Pinpoint the cell where the given text exists, returning its (X, Y) midpoint coordinate. 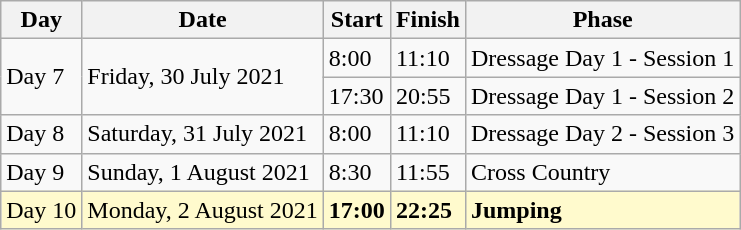
17:00 (356, 210)
Finish (428, 20)
Day 7 (42, 77)
11:55 (428, 172)
Friday, 30 July 2021 (203, 77)
Date (203, 20)
Day (42, 20)
Day 8 (42, 134)
22:25 (428, 210)
8:30 (356, 172)
Dressage Day 2 - Session 3 (602, 134)
Monday, 2 August 2021 (203, 210)
Phase (602, 20)
Jumping (602, 210)
Cross Country (602, 172)
Day 9 (42, 172)
17:30 (356, 96)
Dressage Day 1 - Session 1 (602, 58)
Dressage Day 1 - Session 2 (602, 96)
Saturday, 31 July 2021 (203, 134)
Sunday, 1 August 2021 (203, 172)
Day 10 (42, 210)
Start (356, 20)
20:55 (428, 96)
